Locate the cell with the specified text and output its (X, Y) center coordinate. 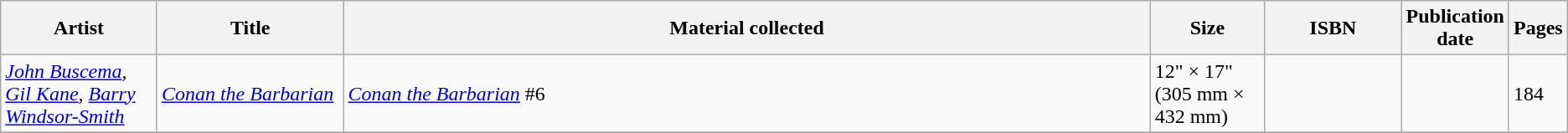
John Buscema, Gil Kane, Barry Windsor-Smith (79, 94)
Conan the Barbarian (250, 94)
ISBN (1333, 28)
184 (1538, 94)
Pages (1538, 28)
Title (250, 28)
Publication date (1455, 28)
Conan the Barbarian #6 (747, 94)
Material collected (747, 28)
Size (1208, 28)
12" × 17"(305 mm × 432 mm) (1208, 94)
Artist (79, 28)
